Identify which cell holds the provided text, then report its (X, Y) central coordinate. 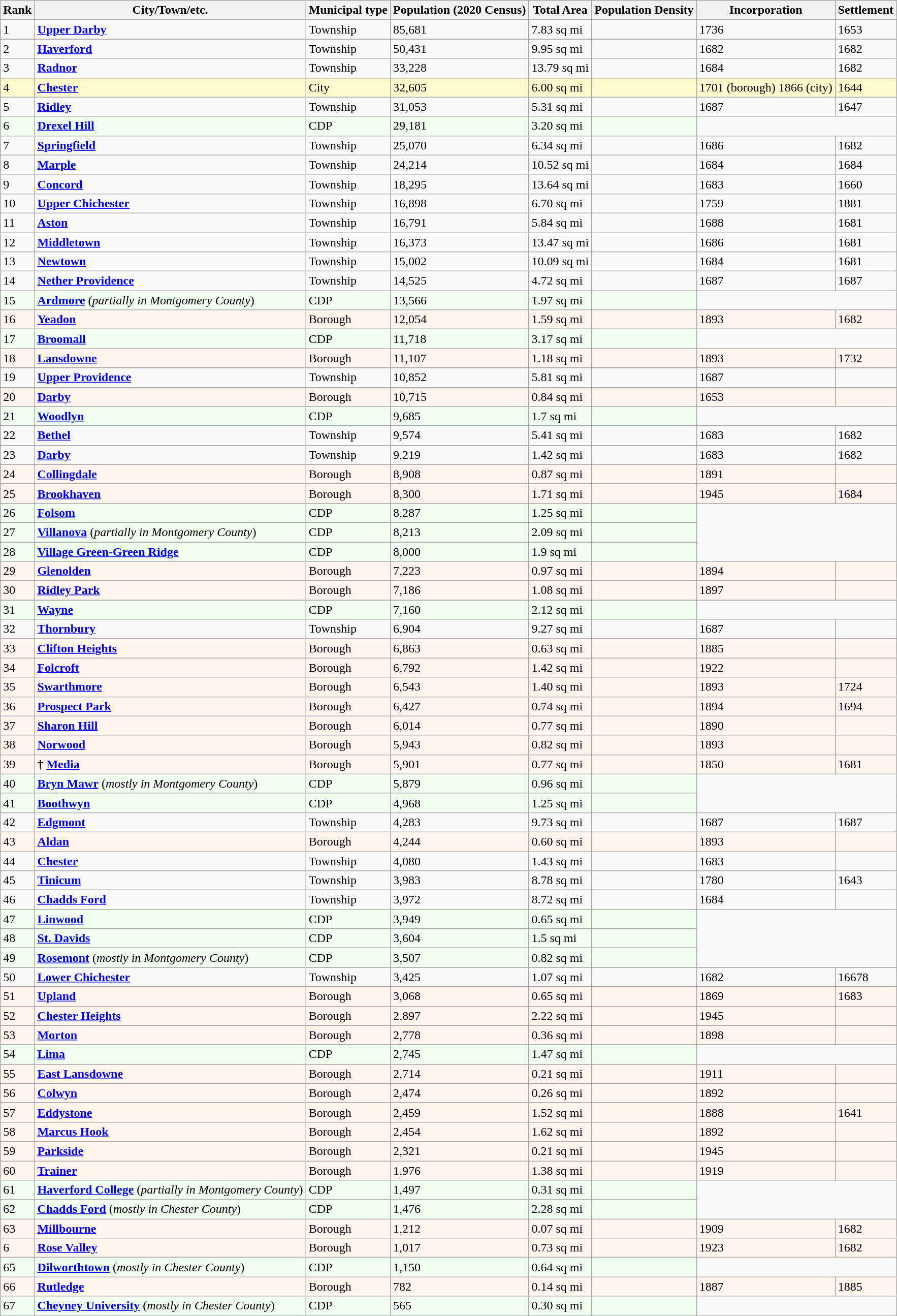
1890 (766, 726)
16,373 (460, 242)
Ridley (170, 107)
Haverford (170, 49)
9.73 sq mi (560, 822)
7.83 sq mi (560, 29)
Lansdowne (170, 358)
15 (17, 300)
9,685 (460, 416)
Thornbury (170, 629)
9,219 (460, 455)
9.95 sq mi (560, 49)
2.09 sq mi (560, 532)
0.74 sq mi (560, 706)
1736 (766, 29)
3,507 (460, 958)
1.9 sq mi (560, 551)
8.78 sq mi (560, 881)
St. Davids (170, 938)
1.18 sq mi (560, 358)
61 (17, 1190)
54 (17, 1054)
Upper Darby (170, 29)
7,160 (460, 610)
Bryn Mawr (mostly in Montgomery County) (170, 784)
3,604 (460, 938)
14 (17, 281)
Sharon Hill (170, 726)
0.07 sq mi (560, 1229)
23 (17, 455)
Upper Chichester (170, 203)
Yeadon (170, 320)
565 (460, 1306)
35 (17, 687)
31 (17, 610)
32 (17, 629)
13.79 sq mi (560, 68)
Upland (170, 996)
Aldan (170, 841)
44 (17, 861)
Villanova (partially in Montgomery County) (170, 532)
1909 (766, 1229)
1869 (766, 996)
67 (17, 1306)
5 (17, 107)
Population Density (644, 10)
1694 (866, 706)
Morton (170, 1035)
22 (17, 435)
10,852 (460, 378)
2.12 sq mi (560, 610)
1,497 (460, 1190)
18,295 (460, 184)
17 (17, 339)
1.07 sq mi (560, 977)
1701 (borough) 1866 (city) (766, 87)
50,431 (460, 49)
Bethel (170, 435)
6,904 (460, 629)
42 (17, 822)
27 (17, 532)
2,745 (460, 1054)
6.00 sq mi (560, 87)
5,879 (460, 784)
9,574 (460, 435)
62 (17, 1209)
2.22 sq mi (560, 1016)
1922 (766, 668)
58 (17, 1132)
Incorporation (766, 10)
1,976 (460, 1170)
Norwood (170, 745)
49 (17, 958)
41 (17, 803)
18 (17, 358)
0.84 sq mi (560, 397)
40 (17, 784)
0.63 sq mi (560, 648)
0.97 sq mi (560, 571)
16678 (866, 977)
55 (17, 1074)
4,283 (460, 822)
1.47 sq mi (560, 1054)
43 (17, 841)
East Lansdowne (170, 1074)
1647 (866, 107)
Village Green-Green Ridge (170, 551)
4.72 sq mi (560, 281)
1923 (766, 1248)
12,054 (460, 320)
6,792 (460, 668)
1 (17, 29)
Clifton Heights (170, 648)
3 (17, 68)
1.71 sq mi (560, 493)
13.47 sq mi (560, 242)
12 (17, 242)
65 (17, 1267)
2.28 sq mi (560, 1209)
Folsom (170, 513)
2 (17, 49)
City/Town/etc. (170, 10)
48 (17, 938)
33,228 (460, 68)
1.5 sq mi (560, 938)
Newtown (170, 262)
1641 (866, 1112)
2,454 (460, 1132)
Municipal type (348, 10)
1911 (766, 1074)
2,321 (460, 1151)
1898 (766, 1035)
6,543 (460, 687)
1644 (866, 87)
5.84 sq mi (560, 223)
19 (17, 378)
Linwood (170, 919)
2,714 (460, 1074)
Rose Valley (170, 1248)
13.64 sq mi (560, 184)
1.08 sq mi (560, 590)
25,070 (460, 145)
31,053 (460, 107)
1.97 sq mi (560, 300)
51 (17, 996)
46 (17, 900)
8 (17, 165)
0.31 sq mi (560, 1190)
Cheyney University (mostly in Chester County) (170, 1306)
13 (17, 262)
Wayne (170, 610)
Settlement (866, 10)
11 (17, 223)
Glenolden (170, 571)
Boothwyn (170, 803)
1888 (766, 1112)
30 (17, 590)
5,901 (460, 764)
2,459 (460, 1112)
2,474 (460, 1093)
1.40 sq mi (560, 687)
4 (17, 87)
11,107 (460, 358)
1.59 sq mi (560, 320)
Rutledge (170, 1287)
1.52 sq mi (560, 1112)
1660 (866, 184)
1919 (766, 1170)
0.64 sq mi (560, 1267)
5.31 sq mi (560, 107)
11,718 (460, 339)
6.70 sq mi (560, 203)
3.20 sq mi (560, 126)
1.62 sq mi (560, 1132)
3,972 (460, 900)
Lower Chichester (170, 977)
24,214 (460, 165)
1897 (766, 590)
4,244 (460, 841)
Edgmont (170, 822)
85,681 (460, 29)
4,080 (460, 861)
1643 (866, 881)
66 (17, 1287)
1,017 (460, 1248)
Concord (170, 184)
10 (17, 203)
1850 (766, 764)
39 (17, 764)
Brookhaven (170, 493)
26 (17, 513)
Ridley Park (170, 590)
Woodlyn (170, 416)
Lima (170, 1054)
57 (17, 1112)
0.87 sq mi (560, 474)
1,476 (460, 1209)
32,605 (460, 87)
5,943 (460, 745)
Total Area (560, 10)
8,300 (460, 493)
Dilworthtown (mostly in Chester County) (170, 1267)
Rank (17, 10)
Middletown (170, 242)
21 (17, 416)
† Media (170, 764)
9.27 sq mi (560, 629)
45 (17, 881)
56 (17, 1093)
Nether Providence (170, 281)
15,002 (460, 262)
Parkside (170, 1151)
Ardmore (partially in Montgomery County) (170, 300)
City (348, 87)
Swarthmore (170, 687)
24 (17, 474)
10,715 (460, 397)
Chadds Ford (170, 900)
13,566 (460, 300)
1.43 sq mi (560, 861)
Millbourne (170, 1229)
60 (17, 1170)
3,983 (460, 881)
28 (17, 551)
25 (17, 493)
Chester Heights (170, 1016)
50 (17, 977)
59 (17, 1151)
9 (17, 184)
2,778 (460, 1035)
6,427 (460, 706)
36 (17, 706)
Broomall (170, 339)
Trainer (170, 1170)
Marple (170, 165)
2,897 (460, 1016)
8.72 sq mi (560, 900)
1891 (766, 474)
Springfield (170, 145)
Prospect Park (170, 706)
1732 (866, 358)
1759 (766, 203)
3,068 (460, 996)
5.81 sq mi (560, 378)
3,949 (460, 919)
6,014 (460, 726)
1,212 (460, 1229)
1724 (866, 687)
Folcroft (170, 668)
4,968 (460, 803)
34 (17, 668)
10.09 sq mi (560, 262)
5.41 sq mi (560, 435)
10.52 sq mi (560, 165)
3.17 sq mi (560, 339)
63 (17, 1229)
1,150 (460, 1267)
Marcus Hook (170, 1132)
Radnor (170, 68)
29 (17, 571)
8,287 (460, 513)
Chadds Ford (mostly in Chester County) (170, 1209)
52 (17, 1016)
Drexel Hill (170, 126)
Aston (170, 223)
0.96 sq mi (560, 784)
1688 (766, 223)
0.36 sq mi (560, 1035)
Population (2020 Census) (460, 10)
33 (17, 648)
1887 (766, 1287)
7,223 (460, 571)
37 (17, 726)
0.73 sq mi (560, 1248)
16,791 (460, 223)
6.34 sq mi (560, 145)
8,213 (460, 532)
29,181 (460, 126)
Eddystone (170, 1112)
16 (17, 320)
3,425 (460, 977)
782 (460, 1287)
0.26 sq mi (560, 1093)
53 (17, 1035)
Tinicum (170, 881)
0.30 sq mi (560, 1306)
0.60 sq mi (560, 841)
7,186 (460, 590)
7 (17, 145)
Haverford College (partially in Montgomery County) (170, 1190)
0.14 sq mi (560, 1287)
Colwyn (170, 1093)
Collingdale (170, 474)
1.7 sq mi (560, 416)
8,908 (460, 474)
1.38 sq mi (560, 1170)
Upper Providence (170, 378)
20 (17, 397)
1780 (766, 881)
8,000 (460, 551)
1881 (866, 203)
38 (17, 745)
47 (17, 919)
16,898 (460, 203)
Rosemont (mostly in Montgomery County) (170, 958)
6,863 (460, 648)
14,525 (460, 281)
